Search for the cell housing the specified text and yield its (x, y) center coordinate. 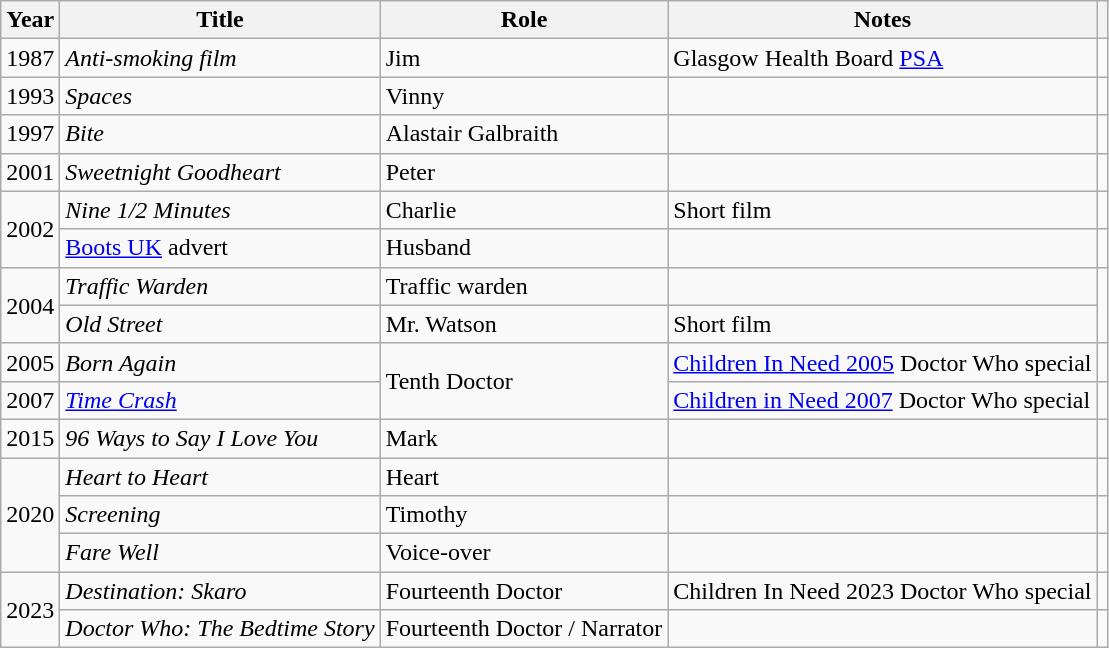
Anti-smoking film (220, 58)
2007 (30, 400)
2015 (30, 438)
Screening (220, 515)
Vinny (524, 96)
Voice-over (524, 553)
Traffic warden (524, 286)
Alastair Galbraith (524, 134)
Role (524, 20)
96 Ways to Say I Love You (220, 438)
1987 (30, 58)
1997 (30, 134)
Children in Need 2007 Doctor Who special (882, 400)
Boots UK advert (220, 248)
Jim (524, 58)
Fourteenth Doctor (524, 591)
Timothy (524, 515)
Glasgow Health Board PSA (882, 58)
Mr. Watson (524, 324)
Destination: Skaro (220, 591)
Tenth Doctor (524, 381)
Heart to Heart (220, 477)
2004 (30, 305)
Bite (220, 134)
Nine 1/2 Minutes (220, 210)
Children In Need 2005 Doctor Who special (882, 362)
2002 (30, 229)
1993 (30, 96)
2023 (30, 610)
Old Street (220, 324)
Charlie (524, 210)
2001 (30, 172)
Spaces (220, 96)
2005 (30, 362)
Title (220, 20)
Notes (882, 20)
Heart (524, 477)
Fourteenth Doctor / Narrator (524, 629)
Traffic Warden (220, 286)
Doctor Who: The Bedtime Story (220, 629)
Born Again (220, 362)
Mark (524, 438)
Time Crash (220, 400)
Peter (524, 172)
Husband (524, 248)
Year (30, 20)
Children In Need 2023 Doctor Who special (882, 591)
2020 (30, 515)
Fare Well (220, 553)
Sweetnight Goodheart (220, 172)
